Output the (x, y) coordinate of the center of the cell containing the given text.  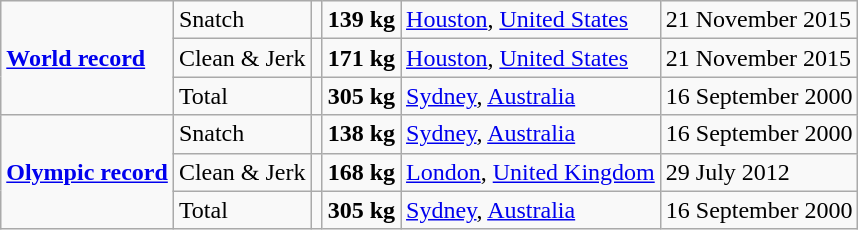
138 kg (361, 134)
Olympic record (88, 172)
139 kg (361, 20)
168 kg (361, 172)
29 July 2012 (759, 172)
London, United Kingdom (531, 172)
171 kg (361, 58)
World record (88, 58)
